Return [x, y] of the center of cell containing provided text 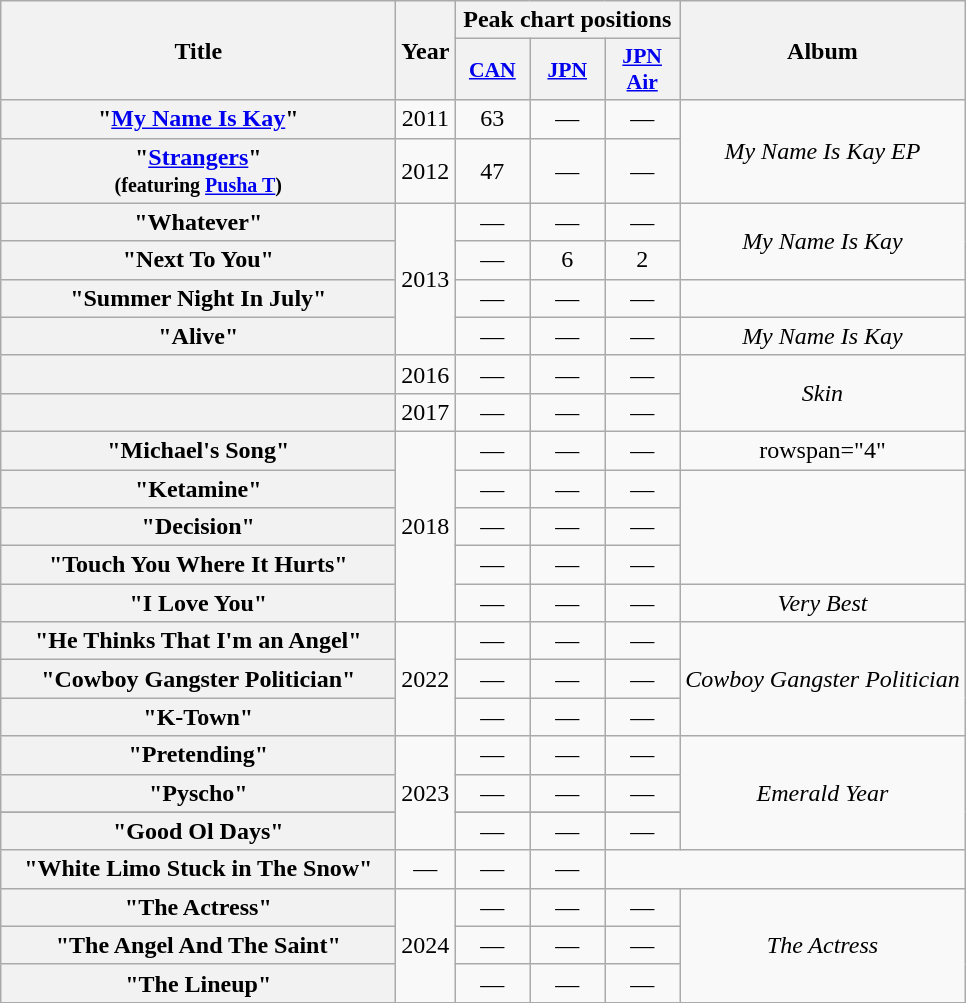
JPNAir [642, 70]
2016 [426, 374]
"Michael's Song" [198, 450]
JPN [568, 70]
2023 [426, 793]
63 [492, 119]
2022 [426, 679]
2013 [426, 279]
"The Angel And The Saint" [198, 945]
"Pyscho" [198, 793]
2017 [426, 412]
Album [823, 50]
Year [426, 50]
The Actress [823, 945]
rowspan="4" [823, 450]
"K-Town" [198, 717]
"Pretending" [198, 755]
2024 [426, 945]
"White Limo Stuck in The Snow" [198, 869]
"Good Ol Days" [198, 831]
Skin [823, 393]
Very Best [823, 603]
"Summer Night In July" [198, 298]
6 [568, 260]
"Decision" [198, 527]
Peak chart positions [568, 20]
Cowboy Gangster Politician [823, 679]
"Alive" [198, 336]
"Strangers"(featuring Pusha T) [198, 170]
47 [492, 170]
"My Name Is Kay" [198, 119]
"Whatever" [198, 222]
"Cowboy Gangster Politician" [198, 679]
Emerald Year [823, 793]
2011 [426, 119]
"The Actress" [198, 907]
"He Thinks That I'm an Angel" [198, 641]
2018 [426, 526]
"Ketamine" [198, 489]
Title [198, 50]
2012 [426, 170]
CAN [492, 70]
"I Love You" [198, 603]
"The Lineup" [198, 983]
"Next To You" [198, 260]
"Touch You Where It Hurts" [198, 565]
2 [642, 260]
My Name Is Kay EP [823, 152]
